Scan for the cell matching the given text and deliver its [x, y] coordinate at center. 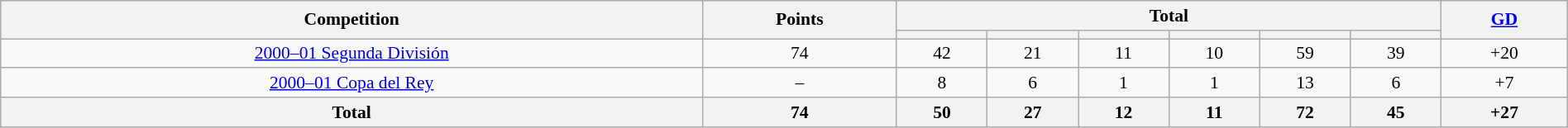
+7 [1505, 83]
– [800, 83]
59 [1305, 53]
50 [942, 112]
+27 [1505, 112]
8 [942, 83]
Competition [352, 20]
GD [1505, 20]
2000–01 Copa del Rey [352, 83]
42 [942, 53]
21 [1033, 53]
Points [800, 20]
2000–01 Segunda División [352, 53]
10 [1214, 53]
13 [1305, 83]
45 [1396, 112]
12 [1124, 112]
27 [1033, 112]
72 [1305, 112]
+20 [1505, 53]
39 [1396, 53]
